Return [X, Y] of the center of cell containing provided text 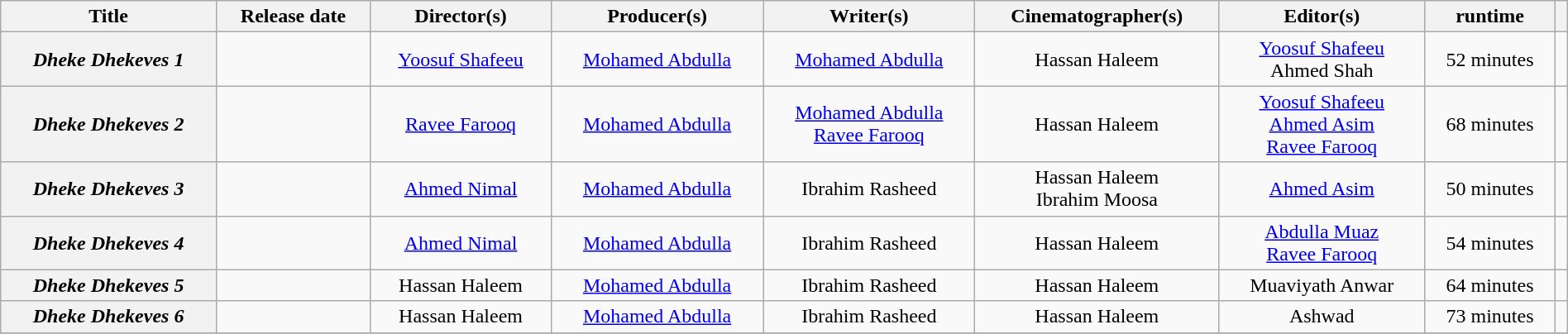
Release date [293, 17]
Mohamed AbdullaRavee Farooq [869, 124]
Director(s) [461, 17]
68 minutes [1490, 124]
Writer(s) [869, 17]
Producer(s) [657, 17]
Dheke Dhekeves 5 [109, 285]
Title [109, 17]
Yoosuf Shafeeu [461, 60]
Muaviyath Anwar [1322, 285]
50 minutes [1490, 188]
Hassan HaleemIbrahim Moosa [1097, 188]
Dheke Dhekeves 2 [109, 124]
Yoosuf ShafeeuAhmed Shah [1322, 60]
64 minutes [1490, 285]
Dheke Dhekeves 1 [109, 60]
73 minutes [1490, 317]
Editor(s) [1322, 17]
Yoosuf ShafeeuAhmed AsimRavee Farooq [1322, 124]
runtime [1490, 17]
54 minutes [1490, 243]
Dheke Dhekeves 4 [109, 243]
Dheke Dhekeves 3 [109, 188]
52 minutes [1490, 60]
Cinematographer(s) [1097, 17]
Ahmed Asim [1322, 188]
Abdulla MuazRavee Farooq [1322, 243]
Ashwad [1322, 317]
Dheke Dhekeves 6 [109, 317]
Ravee Farooq [461, 124]
